Find where the given text appears and provide that cell's center as (X, Y) coordinate. 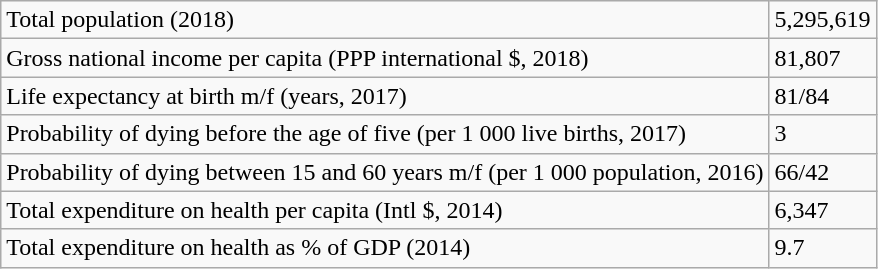
Probability of dying between 15 and 60 years m/f (per 1 000 population, 2016) (385, 172)
Probability of dying before the age of five (per 1 000 live births, 2017) (385, 134)
3 (822, 134)
Gross national income per capita (PPP international $, 2018) (385, 58)
Life expectancy at birth m/f (years, 2017) (385, 96)
6,347 (822, 210)
66/42 (822, 172)
81/84 (822, 96)
Total population (2018) (385, 20)
5,295,619 (822, 20)
81,807 (822, 58)
Total expenditure on health per capita (Intl $, 2014) (385, 210)
Total expenditure on health as % of GDP (2014) (385, 248)
9.7 (822, 248)
